Pinpoint the cell where the given text exists, returning its [X, Y] midpoint coordinate. 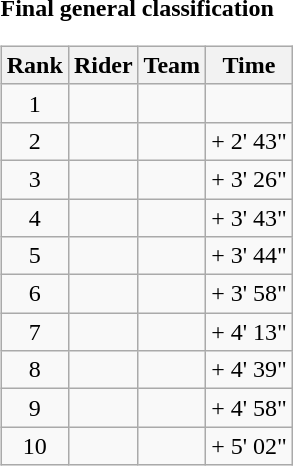
+ 3' 58" [250, 294]
7 [34, 332]
+ 4' 58" [250, 408]
9 [34, 408]
+ 2' 43" [250, 141]
+ 3' 26" [250, 179]
Team [172, 65]
Time [250, 65]
+ 3' 44" [250, 256]
+ 5' 02" [250, 446]
+ 4' 13" [250, 332]
10 [34, 446]
3 [34, 179]
+ 3' 43" [250, 217]
6 [34, 294]
4 [34, 217]
2 [34, 141]
Rider [103, 65]
5 [34, 256]
8 [34, 370]
1 [34, 103]
Rank [34, 65]
+ 4' 39" [250, 370]
